Return the [X, Y] coordinate for the center point of the cell that contains the specified text.  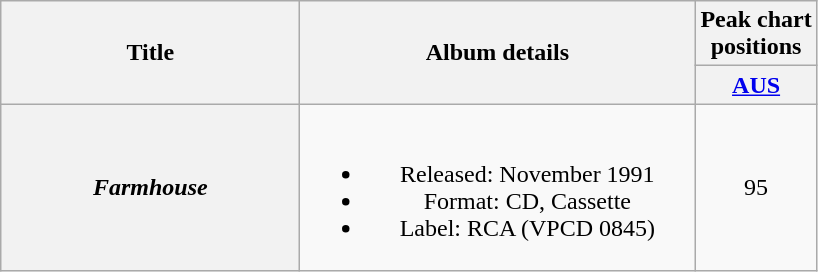
95 [756, 188]
Farmhouse [150, 188]
Peak chartpositions [756, 34]
AUS [756, 85]
Album details [498, 52]
Title [150, 52]
Released: November 1991Format: CD, CassetteLabel: RCA (VPCD 0845) [498, 188]
